From the cell containing the given text, extract its center point as (x, y) coordinate. 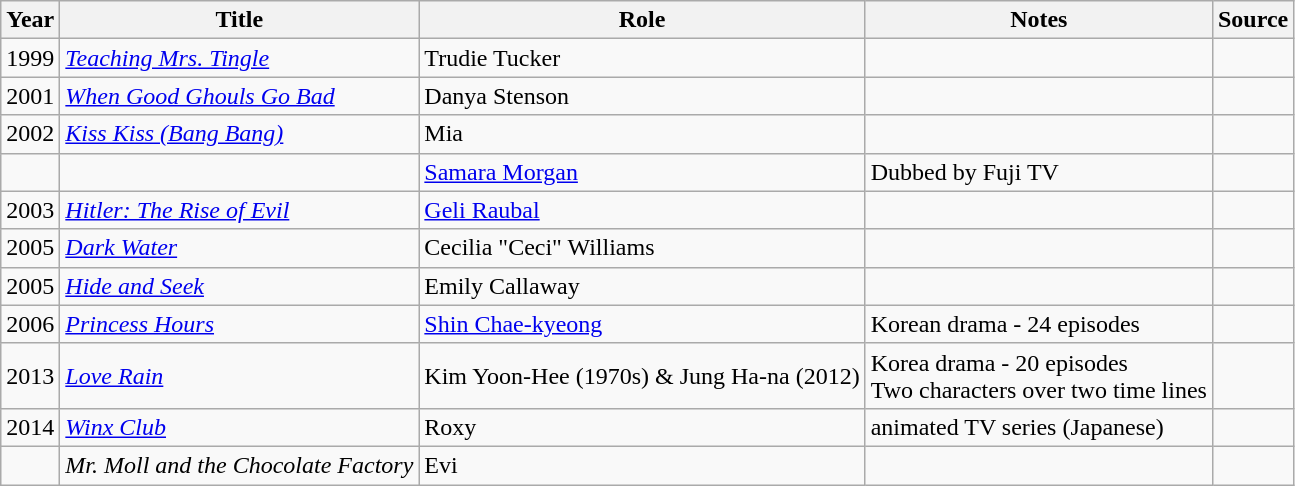
Dark Water (240, 248)
Winx Club (240, 427)
Dubbed by Fuji TV (1038, 172)
Cecilia "Ceci" Williams (642, 248)
2003 (30, 210)
Evi (642, 465)
2013 (30, 376)
Teaching Mrs. Tingle (240, 58)
Trudie Tucker (642, 58)
Emily Callaway (642, 286)
Geli Raubal (642, 210)
Roxy (642, 427)
Princess Hours (240, 324)
Samara Morgan (642, 172)
Role (642, 20)
Source (1252, 20)
Shin Chae-kyeong (642, 324)
When Good Ghouls Go Bad (240, 96)
2001 (30, 96)
Korean drama - 24 episodes (1038, 324)
Notes (1038, 20)
Mia (642, 134)
Title (240, 20)
Hitler: The Rise of Evil (240, 210)
animated TV series (Japanese) (1038, 427)
2002 (30, 134)
Danya Stenson (642, 96)
Hide and Seek (240, 286)
2006 (30, 324)
Year (30, 20)
2014 (30, 427)
Mr. Moll and the Chocolate Factory (240, 465)
1999 (30, 58)
Love Rain (240, 376)
Kiss Kiss (Bang Bang) (240, 134)
Kim Yoon-Hee (1970s) & Jung Ha-na (2012) (642, 376)
Korea drama - 20 episodes Two characters over two time lines (1038, 376)
